Extract the (X, Y) coordinate from the center of the cell holding the provided text.  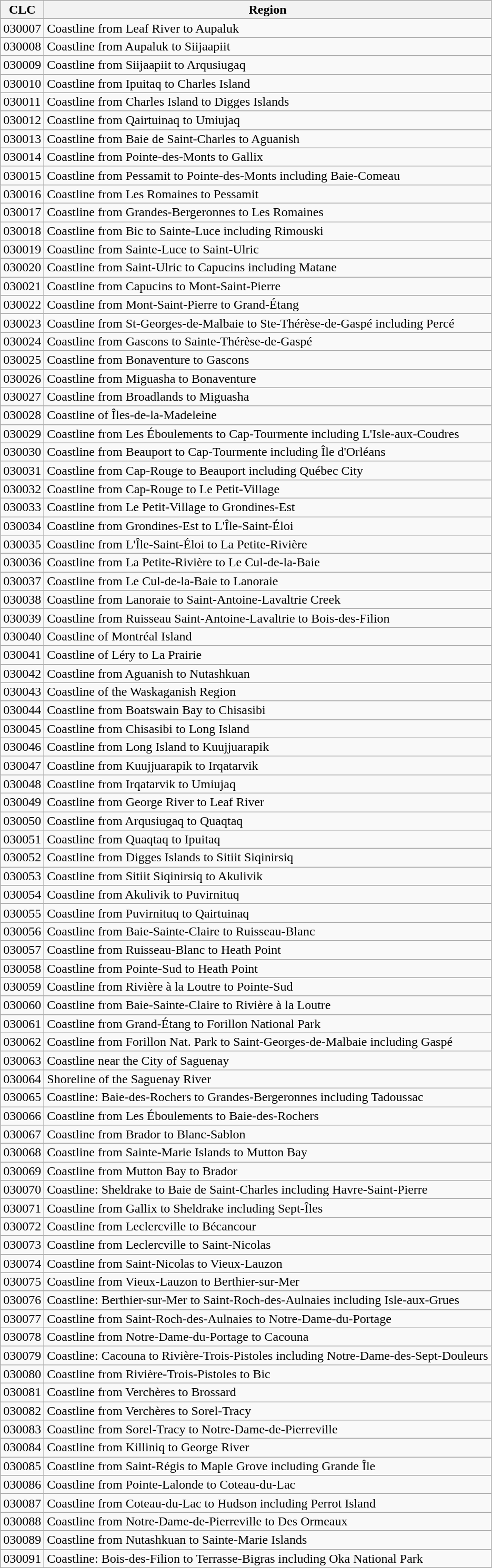
Coastline from Aupaluk to Siijaapiit (267, 46)
Coastline from Sainte-Luce to Saint-Ulric (267, 249)
Coastline from Saint-Ulric to Capucins including Matane (267, 268)
030087 (22, 1503)
Coastline from Pointe-Lalonde to Coteau-du-Lac (267, 1485)
Coastline from George River to Leaf River (267, 802)
030059 (22, 986)
Shoreline of the Saguenay River (267, 1079)
Coastline from Ipuitaq to Charles Island (267, 83)
Coastline from Baie-Sainte-Claire to Ruisseau-Blanc (267, 932)
Coastline from Leaf River to Aupaluk (267, 28)
Coastline from Le Cul-de-la-Baie to Lanoraie (267, 582)
Coastline from Baie de Saint-Charles to Aguanish (267, 139)
Coastline near the City of Saguenay (267, 1060)
Coastline from Vieux-Lauzon to Berthier-sur-Mer (267, 1282)
Coastline from Grandes-Bergeronnes to Les Romaines (267, 212)
Coastline from Cap-Rouge to Le Petit-Village (267, 489)
Coastline from Arqusiugaq to Quaqtaq (267, 821)
030086 (22, 1485)
Coastline of Léry to La Prairie (267, 655)
030072 (22, 1226)
Coastline from Mutton Bay to Brador (267, 1172)
030053 (22, 876)
Coastline from Sainte-Marie Islands to Mutton Bay (267, 1153)
030080 (22, 1373)
030034 (22, 526)
030082 (22, 1411)
030079 (22, 1356)
030085 (22, 1466)
030050 (22, 821)
030070 (22, 1189)
Coastline: Bois-des-Filion to Terrasse-Bigras including Oka National Park (267, 1559)
030077 (22, 1319)
030033 (22, 507)
Coastline from Boatswain Bay to Chisasibi (267, 710)
Coastline from Saint-Régis to Maple Grove including Grande Île (267, 1466)
030073 (22, 1245)
Coastline: Baie-des-Rochers to Grandes-Bergeronnes including Tadoussac (267, 1097)
Coastline of Montréal Island (267, 636)
Coastline from Sitiit Siqinirsiq to Akulivik (267, 876)
030084 (22, 1448)
Coastline from Verchères to Brossard (267, 1392)
030025 (22, 360)
Coastline from Qairtuinaq to Umiujaq (267, 120)
030020 (22, 268)
030031 (22, 470)
Coastline of the Waskaganish Region (267, 692)
Coastline from Puvirnituq to Qairtuinaq (267, 913)
Coastline from Cap-Rouge to Beauport including Québec City (267, 470)
030060 (22, 1005)
Coastline from Bonaventure to Gascons (267, 360)
Coastline from Siijaapiit to Arqusiugaq (267, 65)
Coastline from Saint-Nicolas to Vieux-Lauzon (267, 1263)
Coastline from Gallix to Sheldrake including Sept-Îles (267, 1208)
030083 (22, 1429)
030029 (22, 433)
Coastline from Grand-Étang to Forillon National Park (267, 1023)
Coastline from Notre-Dame-de-Pierreville to Des Ormeaux (267, 1522)
Coastline from L'Île-Saint-Éloi to La Petite-Rivière (267, 545)
Coastline from Pessamit to Pointe-des-Monts including Baie-Comeau (267, 176)
Coastline from Les Éboulements to Cap-Tourmente including L'Isle-aux-Coudres (267, 433)
030056 (22, 932)
Coastline from Akulivik to Puvirnituq (267, 895)
030078 (22, 1337)
030088 (22, 1522)
Coastline: Cacouna to Rivière-Trois-Pistoles including Notre-Dame-des-Sept-Douleurs (267, 1356)
Coastline from Chisasibi to Long Island (267, 729)
Coastline from La Petite-Rivière to Le Cul-de-la-Baie (267, 563)
030074 (22, 1263)
030023 (22, 323)
Coastline from Long Island to Kuujjuarapik (267, 747)
Coastline: Sheldrake to Baie de Saint-Charles including Havre-Saint-Pierre (267, 1189)
030030 (22, 452)
030048 (22, 783)
030067 (22, 1135)
030014 (22, 157)
Coastline from Aguanish to Nutashkuan (267, 673)
Region (267, 9)
CLC (22, 9)
030043 (22, 692)
Coastline from Killiniq to George River (267, 1448)
Coastline from Baie-Sainte-Claire to Rivière à la Loutre (267, 1005)
030010 (22, 83)
Coastline from Pointe-des-Monts to Gallix (267, 157)
030028 (22, 415)
030017 (22, 212)
030026 (22, 379)
Coastline from Beauport to Cap-Tourmente including Île d'Orléans (267, 452)
030021 (22, 286)
030019 (22, 249)
030091 (22, 1559)
030069 (22, 1172)
030068 (22, 1153)
Coastline from Rivière à la Loutre to Pointe-Sud (267, 986)
Coastline from Leclercville to Saint-Nicolas (267, 1245)
030040 (22, 636)
030049 (22, 802)
Coastline from Kuujjuarapik to Irqatarvik (267, 766)
030045 (22, 729)
030089 (22, 1540)
Coastline from Quaqtaq to Ipuitaq (267, 839)
030047 (22, 766)
030066 (22, 1116)
030055 (22, 913)
030036 (22, 563)
030076 (22, 1300)
Coastline from Capucins to Mont-Saint-Pierre (267, 286)
030024 (22, 342)
Coastline from Brador to Blanc-Sablon (267, 1135)
030011 (22, 102)
030075 (22, 1282)
Coastline from Coteau-du-Lac to Hudson including Perrot Island (267, 1503)
030039 (22, 618)
Coastline from Forillon Nat. Park to Saint-Georges-de-Malbaie including Gaspé (267, 1042)
Coastline from Leclercville to Bécancour (267, 1226)
Coastline from Lanoraie to Saint-Antoine-Lavaltrie Creek (267, 599)
Coastline from Ruisseau-Blanc to Heath Point (267, 950)
030062 (22, 1042)
Coastline from St-Georges-de-Malbaie to Ste-Thérèse-de-Gaspé including Percé (267, 323)
Coastline from Le Petit-Village to Grondines-Est (267, 507)
Coastline from Sorel-Tracy to Notre-Dame-de-Pierreville (267, 1429)
030052 (22, 858)
Coastline from Bic to Sainte-Luce including Rimouski (267, 231)
030012 (22, 120)
Coastline from Ruisseau Saint-Antoine-Lavaltrie to Bois-des-Filion (267, 618)
030061 (22, 1023)
030063 (22, 1060)
030058 (22, 969)
Coastline from Pointe-Sud to Heath Point (267, 969)
030035 (22, 545)
030044 (22, 710)
030057 (22, 950)
030065 (22, 1097)
Coastline from Rivière-Trois-Pistoles to Bic (267, 1373)
Coastline from Gascons to Sainte-Thérèse-de-Gaspé (267, 342)
Coastline: Berthier-sur-Mer to Saint-Roch-des-Aulnaies including Isle-aux-Grues (267, 1300)
030037 (22, 582)
030018 (22, 231)
Coastline from Les Éboulements to Baie-des-Rochers (267, 1116)
030064 (22, 1079)
Coastline from Grondines-Est to L'Île-Saint-Éloi (267, 526)
Coastline of Îles-de-la-Madeleine (267, 415)
Coastline from Broadlands to Miguasha (267, 396)
030016 (22, 194)
Coastline from Miguasha to Bonaventure (267, 379)
030008 (22, 46)
030015 (22, 176)
030022 (22, 305)
Coastline from Notre-Dame-du-Portage to Cacouna (267, 1337)
030042 (22, 673)
030032 (22, 489)
030007 (22, 28)
030038 (22, 599)
030041 (22, 655)
Coastline from Nutashkuan to Sainte-Marie Islands (267, 1540)
030013 (22, 139)
030046 (22, 747)
Coastline from Saint-Roch-des-Aulnaies to Notre-Dame-du-Portage (267, 1319)
Coastline from Mont-Saint-Pierre to Grand-Étang (267, 305)
030051 (22, 839)
030027 (22, 396)
Coastline from Digges Islands to Sitiit Siqinirsiq (267, 858)
030009 (22, 65)
030081 (22, 1392)
030054 (22, 895)
Coastline from Verchères to Sorel-Tracy (267, 1411)
Coastline from Les Romaines to Pessamit (267, 194)
Coastline from Charles Island to Digges Islands (267, 102)
Coastline from Irqatarvik to Umiujaq (267, 783)
030071 (22, 1208)
